Output the [x, y] coordinate of the center of the cell containing the given text.  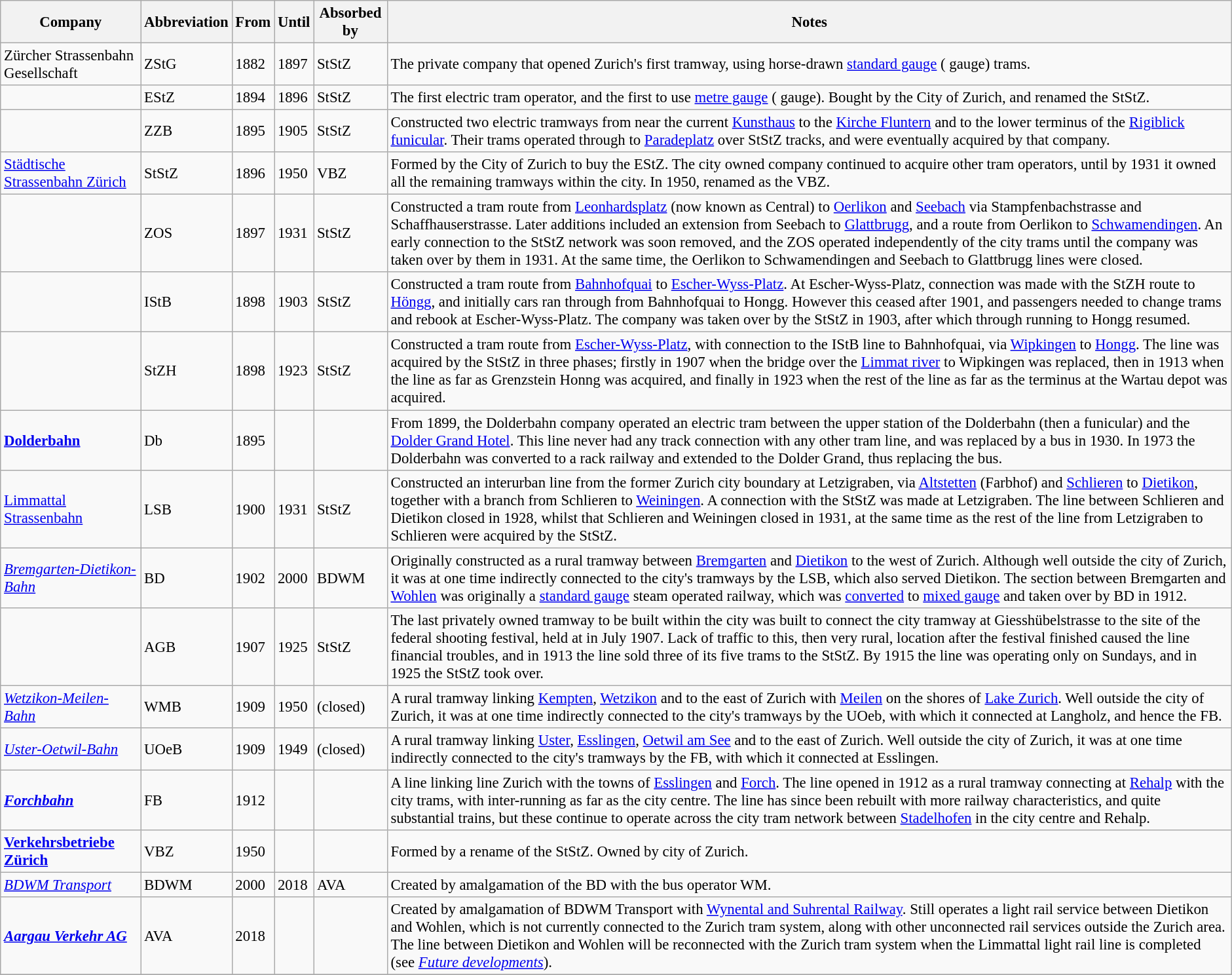
1902 [253, 578]
Uster-Oetwil-Bahn [71, 750]
ZStG [186, 64]
ZZB [186, 131]
Created by amalgamation of the BD with the bus operator WM. [810, 885]
EStZ [186, 98]
WMB [186, 706]
FB [186, 800]
IStB [186, 303]
Verkehrsbetriebe Zürich [71, 852]
1949 [294, 750]
Db [186, 440]
Notes [810, 22]
Until [294, 22]
UOeB [186, 750]
Company [71, 22]
The private company that opened Zurich's first tramway, using horse-drawn standard gauge ( gauge) trams. [810, 64]
StZH [186, 371]
1894 [253, 98]
ZOS [186, 233]
1925 [294, 646]
BD [186, 578]
1882 [253, 64]
1905 [294, 131]
BDWM Transport [71, 885]
LSB [186, 508]
1912 [253, 800]
Aargau Verkehr AG [71, 936]
Wetzikon-Meilen-Bahn [71, 706]
Formed by a rename of the StStZ. Owned by city of Zurich. [810, 852]
Abbreviation [186, 22]
Absorbed by [351, 22]
Städtische Strassenbahn Zürich [71, 173]
1900 [253, 508]
1923 [294, 371]
Dolderbahn [71, 440]
1903 [294, 303]
Limmattal Strassenbahn [71, 508]
1907 [253, 646]
The first electric tram operator, and the first to use metre gauge ( gauge). Bought by the City of Zurich, and renamed the StStZ. [810, 98]
Bremgarten-Dietikon-Bahn [71, 578]
Forchbahn [71, 800]
AGB [186, 646]
Zürcher Strassenbahn Gesellschaft [71, 64]
From [253, 22]
